Return (x, y) of the center of cell containing provided text 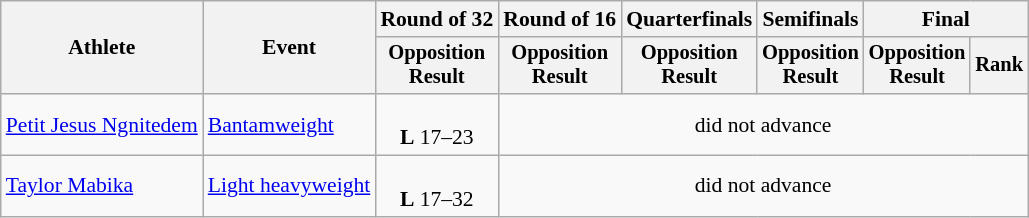
Bantamweight (290, 124)
L 17–32 (436, 186)
Event (290, 48)
L 17–23 (436, 124)
Round of 16 (560, 19)
Final (946, 19)
Petit Jesus Ngnitedem (102, 124)
Taylor Mabika (102, 186)
Athlete (102, 48)
Light heavyweight (290, 186)
Rank (999, 66)
Quarterfinals (689, 19)
Semifinals (810, 19)
Round of 32 (436, 19)
